Output the [x, y] coordinate of the center of the cell containing the given text.  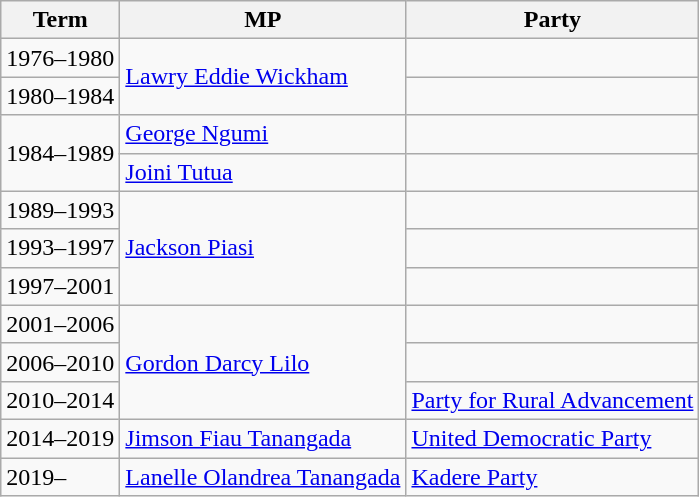
Jimson Fiau Tanangada [263, 438]
2019– [60, 477]
1989–1993 [60, 210]
2006–2010 [60, 362]
Party for Rural Advancement [552, 400]
2001–2006 [60, 324]
1980–1984 [60, 96]
Party [552, 20]
United Democratic Party [552, 438]
Jackson Piasi [263, 248]
2010–2014 [60, 400]
Lawry Eddie Wickham [263, 77]
MP [263, 20]
2014–2019 [60, 438]
1976–1980 [60, 58]
1997–2001 [60, 286]
George Ngumi [263, 134]
1984–1989 [60, 153]
Gordon Darcy Lilo [263, 362]
Kadere Party [552, 477]
Term [60, 20]
Joini Tutua [263, 172]
1993–1997 [60, 248]
Lanelle Olandrea Tanangada [263, 477]
